Return [x, y] of the center of cell containing provided text 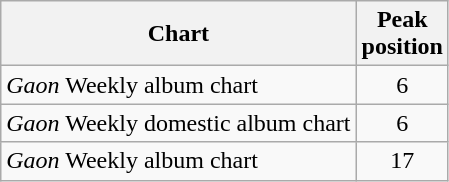
Chart [178, 34]
Gaon Weekly domestic album chart [178, 123]
17 [402, 161]
Peakposition [402, 34]
